Output the [x, y] coordinate of the center of the cell containing the given text.  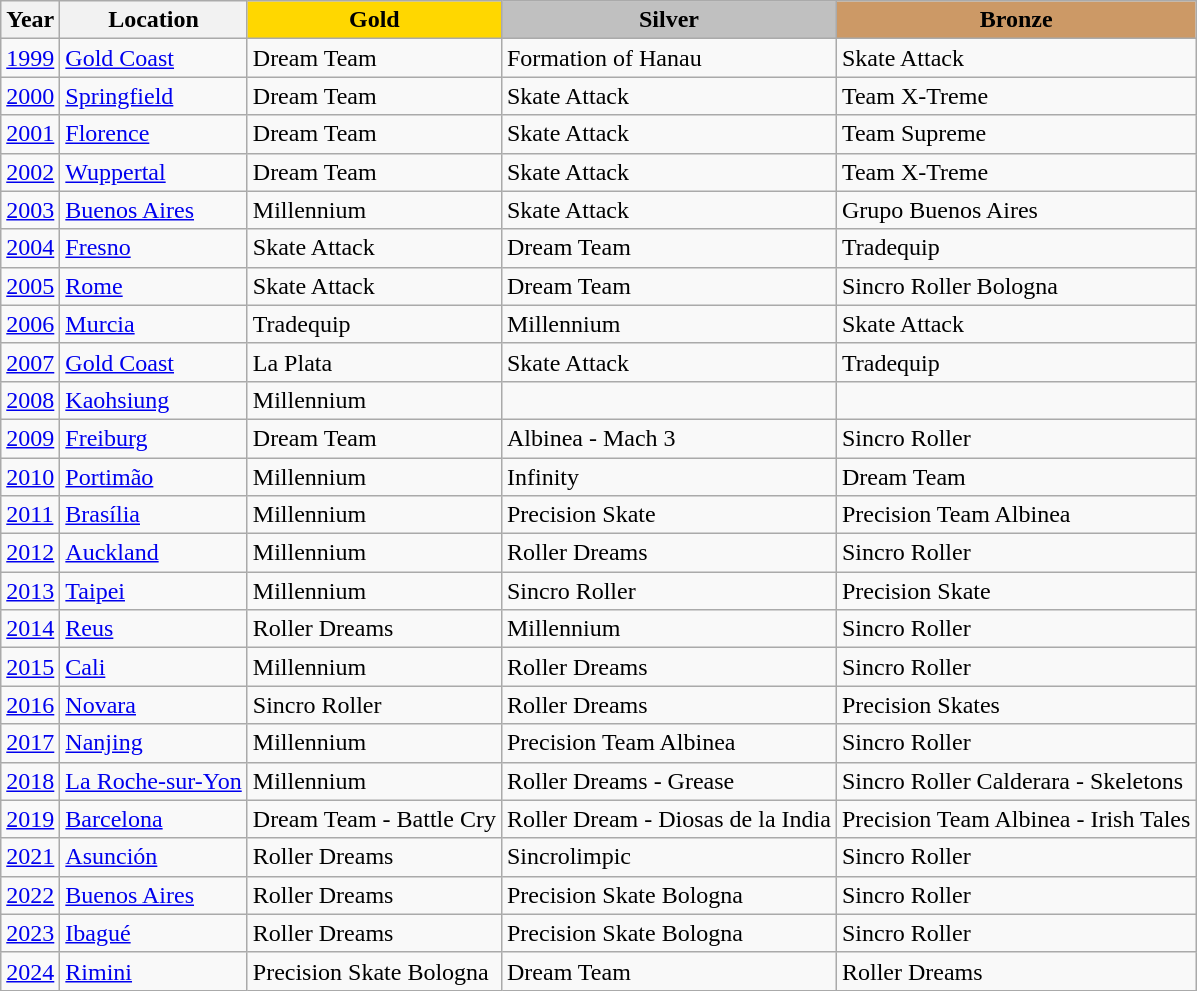
Freiburg [154, 438]
Springfield [154, 96]
Murcia [154, 324]
Formation of Hanau [668, 58]
Location [154, 20]
2021 [30, 857]
2011 [30, 515]
Sincrolimpic [668, 857]
Rome [154, 286]
Dream Team - Battle Cry [374, 819]
Roller Dreams - Grease [668, 781]
2003 [30, 210]
2001 [30, 134]
Portimão [154, 477]
2023 [30, 933]
2008 [30, 400]
Novara [154, 705]
Ibagué [154, 933]
Reus [154, 629]
Sincro Roller Bologna [1016, 286]
Rimini [154, 971]
2019 [30, 819]
2002 [30, 172]
Precision Skates [1016, 705]
2005 [30, 286]
2007 [30, 362]
2017 [30, 743]
Infinity [668, 477]
Precision Team Albinea - Irish Tales [1016, 819]
Bronze [1016, 20]
Gold [374, 20]
2016 [30, 705]
Kaohsiung [154, 400]
2009 [30, 438]
Brasília [154, 515]
Nanjing [154, 743]
Auckland [154, 553]
Year [30, 20]
Team Supreme [1016, 134]
Florence [154, 134]
2006 [30, 324]
2000 [30, 96]
1999 [30, 58]
2010 [30, 477]
Silver [668, 20]
Grupo Buenos Aires [1016, 210]
La Roche-sur-Yon [154, 781]
2013 [30, 591]
Sincro Roller Calderara - Skeletons [1016, 781]
2018 [30, 781]
Taipei [154, 591]
2012 [30, 553]
2004 [30, 248]
2022 [30, 895]
2024 [30, 971]
Fresno [154, 248]
Roller Dream - Diosas de la India [668, 819]
2014 [30, 629]
Cali [154, 667]
Barcelona [154, 819]
Asunción [154, 857]
2015 [30, 667]
Wuppertal [154, 172]
Albinea - Mach 3 [668, 438]
La Plata [374, 362]
